Search for the cell housing the specified text and yield its [x, y] center coordinate. 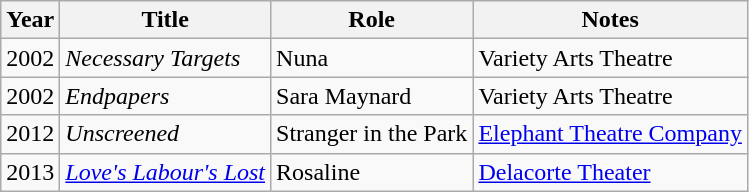
Elephant Theatre Company [610, 134]
Role [372, 20]
Love's Labour's Lost [166, 172]
Delacorte Theater [610, 172]
Title [166, 20]
Stranger in the Park [372, 134]
Unscreened [166, 134]
Necessary Targets [166, 58]
Rosaline [372, 172]
Endpapers [166, 96]
Sara Maynard [372, 96]
2012 [30, 134]
Nuna [372, 58]
Year [30, 20]
Notes [610, 20]
2013 [30, 172]
